Find where the given text appears and provide that cell's center as [X, Y] coordinate. 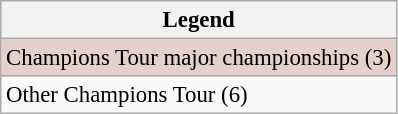
Champions Tour major championships (3) [199, 58]
Other Champions Tour (6) [199, 95]
Legend [199, 20]
